Search for the cell housing the specified text and yield its (x, y) center coordinate. 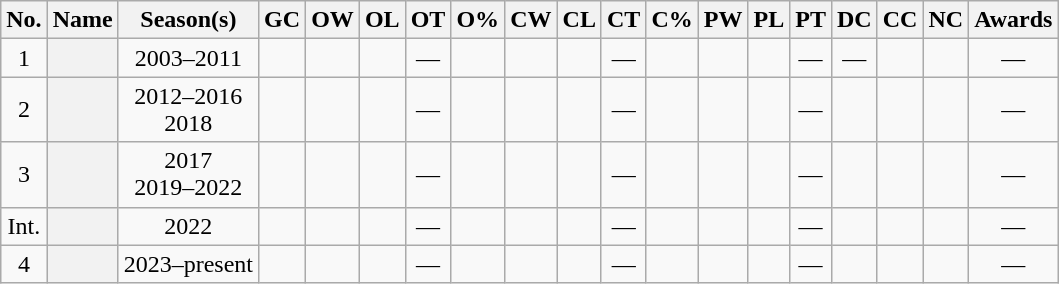
PW (723, 20)
3 (24, 174)
OL (382, 20)
C% (672, 20)
2 (24, 110)
Awards (1014, 20)
2003–2011 (188, 58)
DC (854, 20)
OT (428, 20)
Int. (24, 226)
2023–present (188, 264)
CT (623, 20)
4 (24, 264)
Season(s) (188, 20)
OW (333, 20)
CL (579, 20)
NC (946, 20)
2012–20162018 (188, 110)
20172019–2022 (188, 174)
GC (282, 20)
O% (478, 20)
No. (24, 20)
PL (769, 20)
CC (900, 20)
CW (531, 20)
PT (811, 20)
2022 (188, 226)
Name (82, 20)
1 (24, 58)
